Extract the [X, Y] coordinate from the center of the cell holding the provided text.  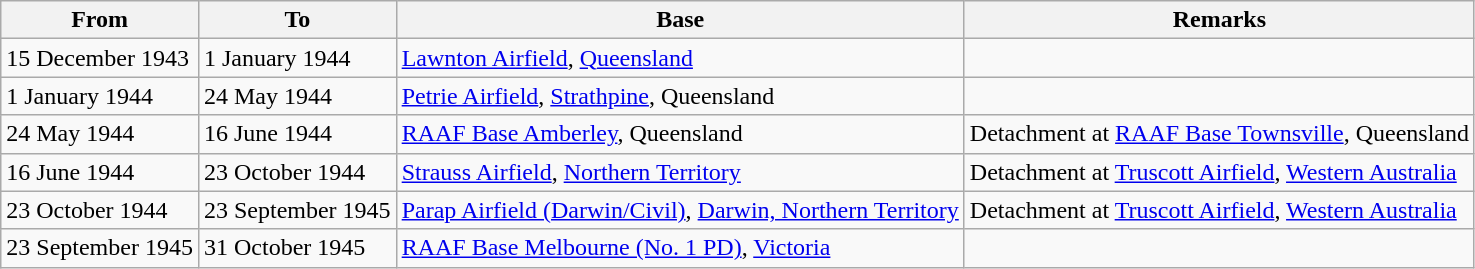
Strauss Airfield, Northern Territory [680, 172]
To [297, 20]
From [100, 20]
Lawnton Airfield, Queensland [680, 58]
Remarks [1219, 20]
Petrie Airfield, Strathpine, Queensland [680, 96]
RAAF Base Melbourne (No. 1 PD), Victoria [680, 248]
31 October 1945 [297, 248]
Base [680, 20]
RAAF Base Amberley, Queensland [680, 134]
Parap Airfield (Darwin/Civil), Darwin, Northern Territory [680, 210]
Detachment at RAAF Base Townsville, Queensland [1219, 134]
15 December 1943 [100, 58]
